Capture the cell that displays the provided text and extract its [X, Y] central coordinate. 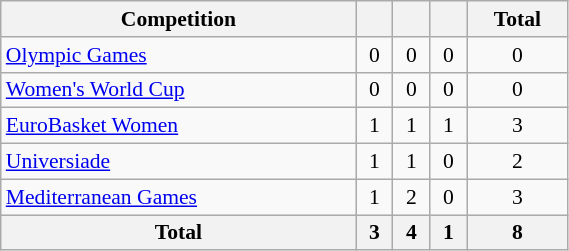
Olympic Games [178, 55]
Women's World Cup [178, 90]
Competition [178, 19]
8 [518, 233]
EuroBasket Women [178, 126]
Mediterranean Games [178, 197]
4 [412, 233]
Universiade [178, 162]
